Identify which cell holds the provided text, then report its [x, y] central coordinate. 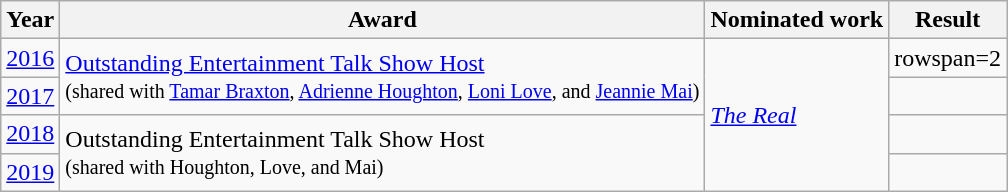
Result [948, 20]
Year [30, 20]
2018 [30, 134]
Nominated work [797, 20]
Outstanding Entertainment Talk Show Host(shared with Tamar Braxton, Adrienne Houghton, Loni Love, and Jeannie Mai) [382, 77]
2019 [30, 172]
2017 [30, 96]
Award [382, 20]
Outstanding Entertainment Talk Show Host(shared with Houghton, Love, and Mai) [382, 153]
2016 [30, 58]
The Real [797, 115]
rowspan=2 [948, 58]
